Detect which cell encompasses the target text, then output its (X, Y) center coordinate. 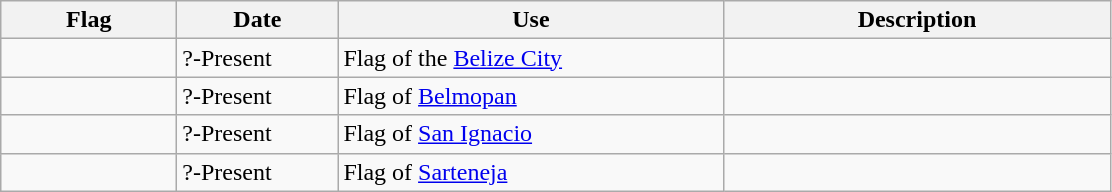
Flag of Sarteneja (531, 172)
Description (917, 20)
Flag of the Belize City (531, 58)
Flag of Belmopan (531, 96)
Flag (89, 20)
Flag of San Ignacio (531, 134)
Use (531, 20)
Date (258, 20)
